Scan for the cell matching the given text and deliver its [x, y] coordinate at center. 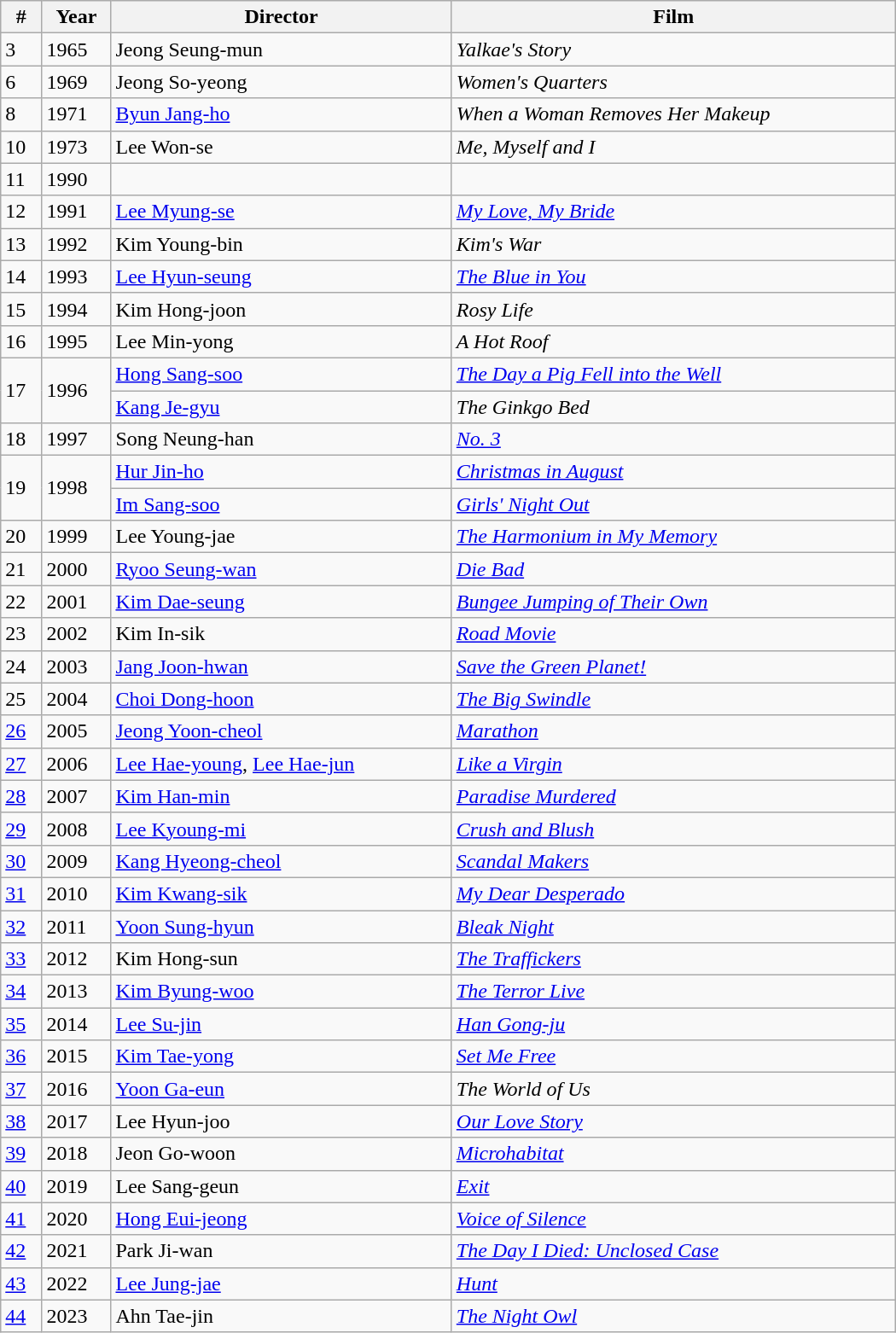
Jeong Yoon-cheol [282, 731]
Die Bad [673, 569]
Yoon Ga-eun [282, 1089]
1995 [77, 341]
21 [21, 569]
Lee Hae-young, Lee Hae-jun [282, 764]
24 [21, 666]
40 [21, 1186]
1999 [77, 537]
Ryoo Seung-wan [282, 569]
2011 [77, 926]
Crush and Blush [673, 829]
2006 [77, 764]
Lee Myung-se [282, 212]
2009 [77, 861]
1996 [77, 390]
Ahn Tae-jin [282, 1316]
1990 [77, 179]
11 [21, 179]
41 [21, 1219]
10 [21, 147]
Bungee Jumping of Their Own [673, 602]
31 [21, 894]
Paradise Murdered [673, 796]
The Big Swindle [673, 699]
Lee Sang-geun [282, 1186]
My Love, My Bride [673, 212]
Jeong Seung-mun [282, 49]
The Day I Died: Unclosed Case [673, 1251]
2016 [77, 1089]
42 [21, 1251]
The Ginkgo Bed [673, 407]
Jeon Go-woon [282, 1154]
Lee Min-yong [282, 341]
Im Sang-soo [282, 504]
25 [21, 699]
The Night Owl [673, 1316]
23 [21, 634]
2002 [77, 634]
2005 [77, 731]
Lee Hyun-seung [282, 276]
1969 [77, 82]
Set Me Free [673, 1057]
33 [21, 959]
2015 [77, 1057]
Kim Byung-woo [282, 992]
30 [21, 861]
Film [673, 17]
The Day a Pig Fell into the Well [673, 374]
Kang Je-gyu [282, 407]
44 [21, 1316]
2018 [77, 1154]
The Terror Live [673, 992]
1965 [77, 49]
Kim Young-bin [282, 244]
Jeong So-yeong [282, 82]
The Blue in You [673, 276]
Choi Dong-hoon [282, 699]
34 [21, 992]
2010 [77, 894]
Road Movie [673, 634]
Save the Green Planet! [673, 666]
Christmas in August [673, 472]
2003 [77, 666]
Kim Hong-sun [282, 959]
Marathon [673, 731]
Lee Kyoung-mi [282, 829]
2004 [77, 699]
Hunt [673, 1284]
2000 [77, 569]
Jang Joon-hwan [282, 666]
Hong Sang-soo [282, 374]
Lee Hyun-joo [282, 1121]
2014 [77, 1024]
Like a Virgin [673, 764]
Kim Hong-joon [282, 309]
19 [21, 488]
Han Gong-ju [673, 1024]
Kim's War [673, 244]
A Hot Roof [673, 341]
15 [21, 309]
2008 [77, 829]
2022 [77, 1284]
2007 [77, 796]
3 [21, 49]
Kim In-sik [282, 634]
13 [21, 244]
2020 [77, 1219]
18 [21, 439]
38 [21, 1121]
Microhabitat [673, 1154]
Lee Jung-jae [282, 1284]
17 [21, 390]
2021 [77, 1251]
2023 [77, 1316]
8 [21, 114]
# [21, 17]
1991 [77, 212]
Voice of Silence [673, 1219]
Park Ji-wan [282, 1251]
2019 [77, 1186]
Yalkae's Story [673, 49]
2017 [77, 1121]
28 [21, 796]
My Dear Desperado [673, 894]
32 [21, 926]
The Traffickers [673, 959]
1994 [77, 309]
The World of Us [673, 1089]
Byun Jang-ho [282, 114]
Kim Kwang-sik [282, 894]
Rosy Life [673, 309]
Kim Dae-seung [282, 602]
Bleak Night [673, 926]
1971 [77, 114]
1997 [77, 439]
Our Love Story [673, 1121]
29 [21, 829]
Song Neung-han [282, 439]
Lee Young-jae [282, 537]
1973 [77, 147]
Kim Tae-yong [282, 1057]
6 [21, 82]
22 [21, 602]
When a Woman Removes Her Makeup [673, 114]
37 [21, 1089]
2013 [77, 992]
Lee Su-jin [282, 1024]
43 [21, 1284]
27 [21, 764]
Girls' Night Out [673, 504]
Me, Myself and I [673, 147]
Scandal Makers [673, 861]
1998 [77, 488]
Hong Eui-jeong [282, 1219]
Women's Quarters [673, 82]
Director [282, 17]
14 [21, 276]
Yoon Sung-hyun [282, 926]
The Harmonium in My Memory [673, 537]
Year [77, 17]
1992 [77, 244]
12 [21, 212]
16 [21, 341]
26 [21, 731]
35 [21, 1024]
Hur Jin-ho [282, 472]
Kim Han-min [282, 796]
Exit [673, 1186]
1993 [77, 276]
2001 [77, 602]
2012 [77, 959]
36 [21, 1057]
Lee Won-se [282, 147]
20 [21, 537]
No. 3 [673, 439]
Kang Hyeong-cheol [282, 861]
39 [21, 1154]
